Identify which cell holds the provided text, then report its [x, y] central coordinate. 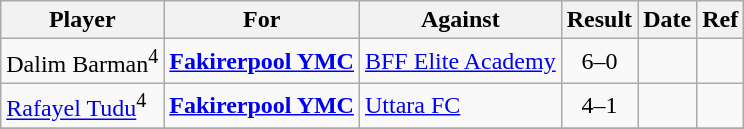
Date [668, 20]
BFF Elite Academy [460, 62]
4–1 [599, 106]
Rafayel Tudu4 [82, 106]
Uttara FC [460, 106]
Ref [720, 20]
For [262, 20]
Dalim Barman4 [82, 62]
Against [460, 20]
Player [82, 20]
6–0 [599, 62]
Result [599, 20]
